Output the (X, Y) coordinate of the center of the cell containing the given text.  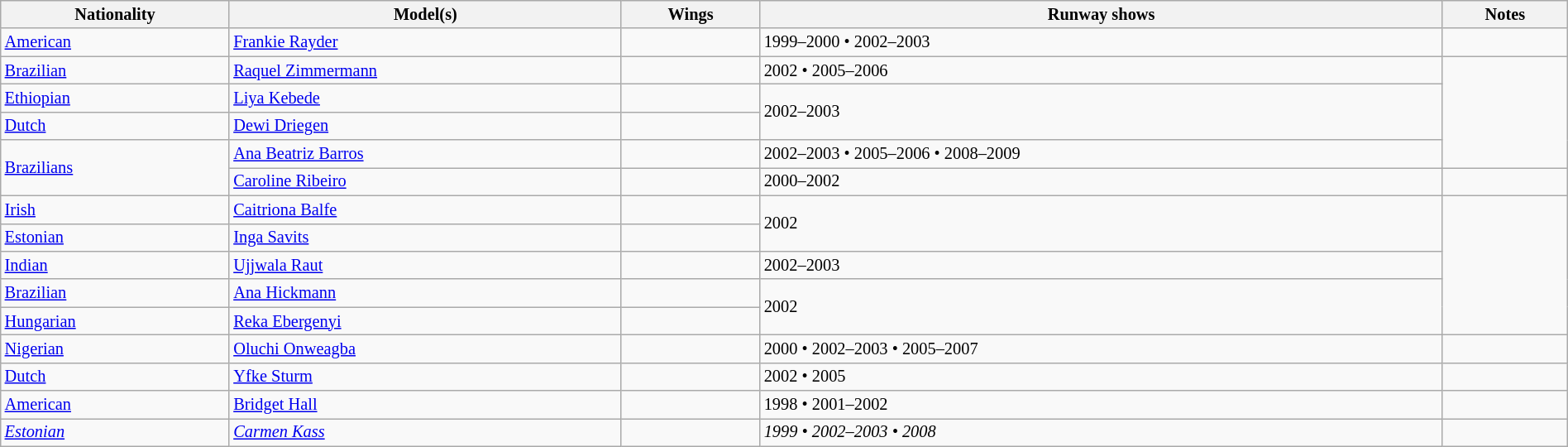
Runway shows (1102, 14)
Frankie Rayder (425, 42)
Bridget Hall (425, 405)
Reka Ebergenyi (425, 321)
Ana Hickmann (425, 293)
Raquel Zimmermann (425, 70)
Liya Kebede (425, 98)
Irish (116, 209)
Caitriona Balfe (425, 209)
Hungarian (116, 321)
2002 • 2005–2006 (1102, 70)
Nationality (116, 14)
Oluchi Onweagba (425, 348)
2000 • 2002–2003 • 2005–2007 (1102, 348)
Ana Beatriz Barros (425, 154)
Ujjwala Raut (425, 265)
Model(s) (425, 14)
1998 • 2001–2002 (1102, 405)
Nigerian (116, 348)
Yfke Sturm (425, 377)
2002 • 2005 (1102, 377)
1999–2000 • 2002–2003 (1102, 42)
2002–2003 • 2005–2006 • 2008–2009 (1102, 154)
Notes (1505, 14)
Brazilians (116, 167)
Inga Savits (425, 238)
1999 • 2002–2003 • 2008 (1102, 432)
Wings (690, 14)
Indian (116, 265)
Dewi Driegen (425, 126)
Ethiopian (116, 98)
Caroline Ribeiro (425, 181)
Carmen Kass (425, 432)
2000–2002 (1102, 181)
